Search for the cell housing the specified text and yield its [x, y] center coordinate. 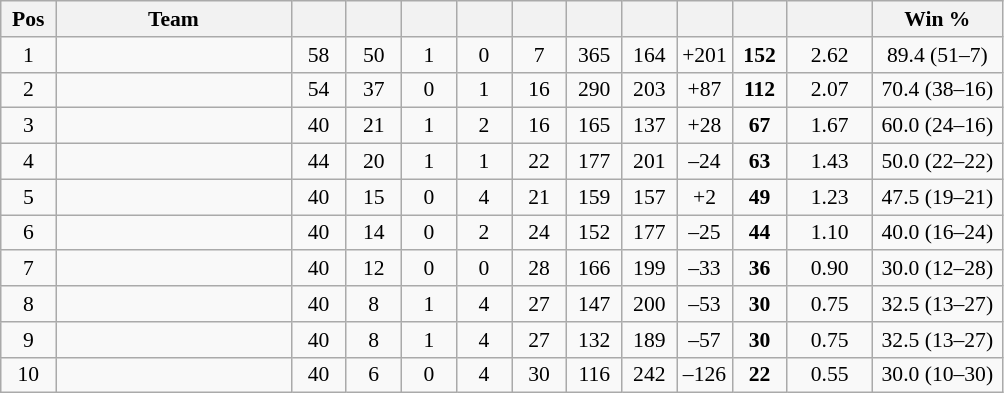
0.90 [830, 269]
189 [650, 340]
28 [540, 269]
70.4 (38–16) [937, 90]
58 [318, 55]
Team [174, 19]
137 [650, 126]
–24 [704, 162]
1.67 [830, 126]
2.07 [830, 90]
14 [374, 233]
9 [28, 340]
159 [594, 197]
50.0 (22–22) [937, 162]
37 [374, 90]
–126 [704, 375]
40.0 (16–24) [937, 233]
49 [760, 197]
–25 [704, 233]
Win % [937, 19]
36 [760, 269]
+87 [704, 90]
Pos [28, 19]
24 [540, 233]
54 [318, 90]
200 [650, 304]
20 [374, 162]
166 [594, 269]
67 [760, 126]
1.43 [830, 162]
89.4 (51–7) [937, 55]
164 [650, 55]
50 [374, 55]
2.62 [830, 55]
30.0 (12–28) [937, 269]
15 [374, 197]
1.10 [830, 233]
+201 [704, 55]
10 [28, 375]
12 [374, 269]
–53 [704, 304]
30.0 (10–30) [937, 375]
290 [594, 90]
201 [650, 162]
157 [650, 197]
–57 [704, 340]
3 [28, 126]
63 [760, 162]
112 [760, 90]
–33 [704, 269]
116 [594, 375]
199 [650, 269]
1.23 [830, 197]
365 [594, 55]
60.0 (24–16) [937, 126]
147 [594, 304]
242 [650, 375]
0.55 [830, 375]
165 [594, 126]
132 [594, 340]
203 [650, 90]
+28 [704, 126]
47.5 (19–21) [937, 197]
+2 [704, 197]
5 [28, 197]
